Capture the cell that displays the provided text and extract its (x, y) central coordinate. 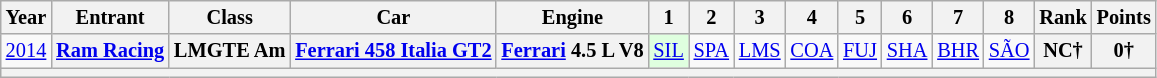
2014 (26, 51)
2 (712, 17)
SÃO (1009, 51)
FUJ (860, 51)
0† (1124, 51)
Class (230, 17)
LMS (760, 51)
3 (760, 17)
SPA (712, 51)
1 (668, 17)
NC† (1062, 51)
8 (1009, 17)
BHR (958, 51)
7 (958, 17)
SHA (907, 51)
Rank (1062, 17)
6 (907, 17)
Car (393, 17)
LMGTE Am (230, 51)
5 (860, 17)
Year (26, 17)
Ferrari 458 Italia GT2 (393, 51)
Ram Racing (110, 51)
COA (812, 51)
Ferrari 4.5 L V8 (572, 51)
Engine (572, 17)
SIL (668, 51)
Entrant (110, 17)
4 (812, 17)
Points (1124, 17)
